Return [X, Y] of the center of cell containing provided text 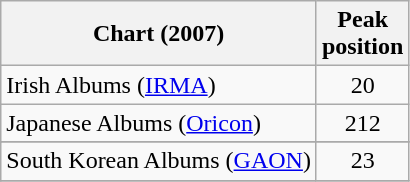
Peakposition [362, 34]
23 [362, 161]
South Korean Albums (GAON) [159, 161]
20 [362, 85]
Irish Albums (IRMA) [159, 85]
212 [362, 123]
Chart (2007) [159, 34]
Japanese Albums (Oricon) [159, 123]
